Output the [X, Y] coordinate of the center of the cell containing the given text.  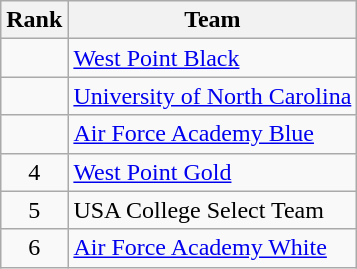
5 [34, 210]
Rank [34, 20]
Air Force Academy White [212, 248]
University of North Carolina [212, 96]
USA College Select Team [212, 210]
Air Force Academy Blue [212, 134]
Team [212, 20]
6 [34, 248]
West Point Gold [212, 172]
4 [34, 172]
West Point Black [212, 58]
